Scan for the cell matching the given text and deliver its (x, y) coordinate at center. 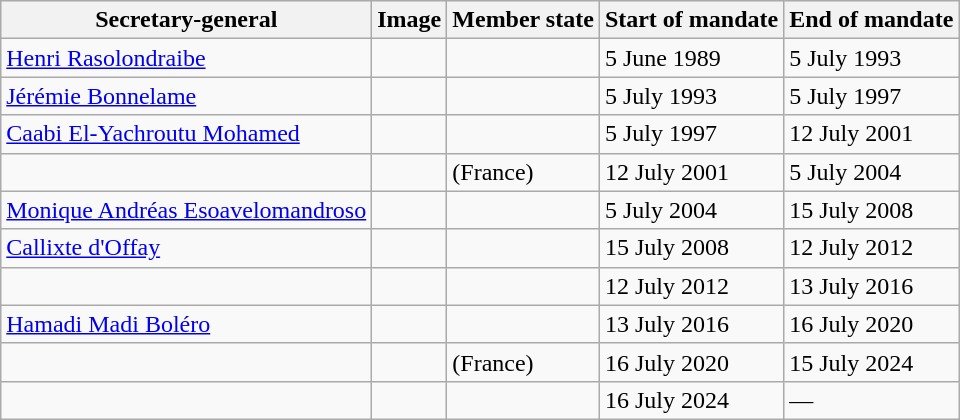
Image (410, 20)
— (872, 400)
Caabi El-Yachroutu Mohamed (186, 134)
Member state (524, 20)
Hamadi Madi Boléro (186, 324)
Jérémie Bonnelame (186, 96)
Monique Andréas Esoavelomandroso (186, 210)
Start of mandate (691, 20)
Callixte d'Offay (186, 248)
Secretary-general (186, 20)
15 July 2024 (872, 362)
16 July 2024 (691, 400)
5 June 1989 (691, 58)
End of mandate (872, 20)
Henri Rasolondraibe (186, 58)
